Locate the cell with the specified text and output its (x, y) center coordinate. 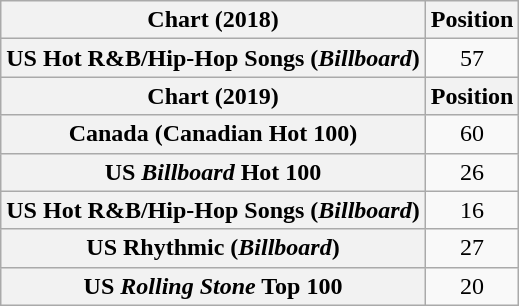
60 (472, 134)
Chart (2018) (213, 20)
US Rhythmic (Billboard) (213, 248)
US Billboard Hot 100 (213, 172)
20 (472, 286)
57 (472, 58)
16 (472, 210)
Canada (Canadian Hot 100) (213, 134)
26 (472, 172)
Chart (2019) (213, 96)
US Rolling Stone Top 100 (213, 286)
27 (472, 248)
